Output the [x, y] coordinate of the center of the cell containing the given text.  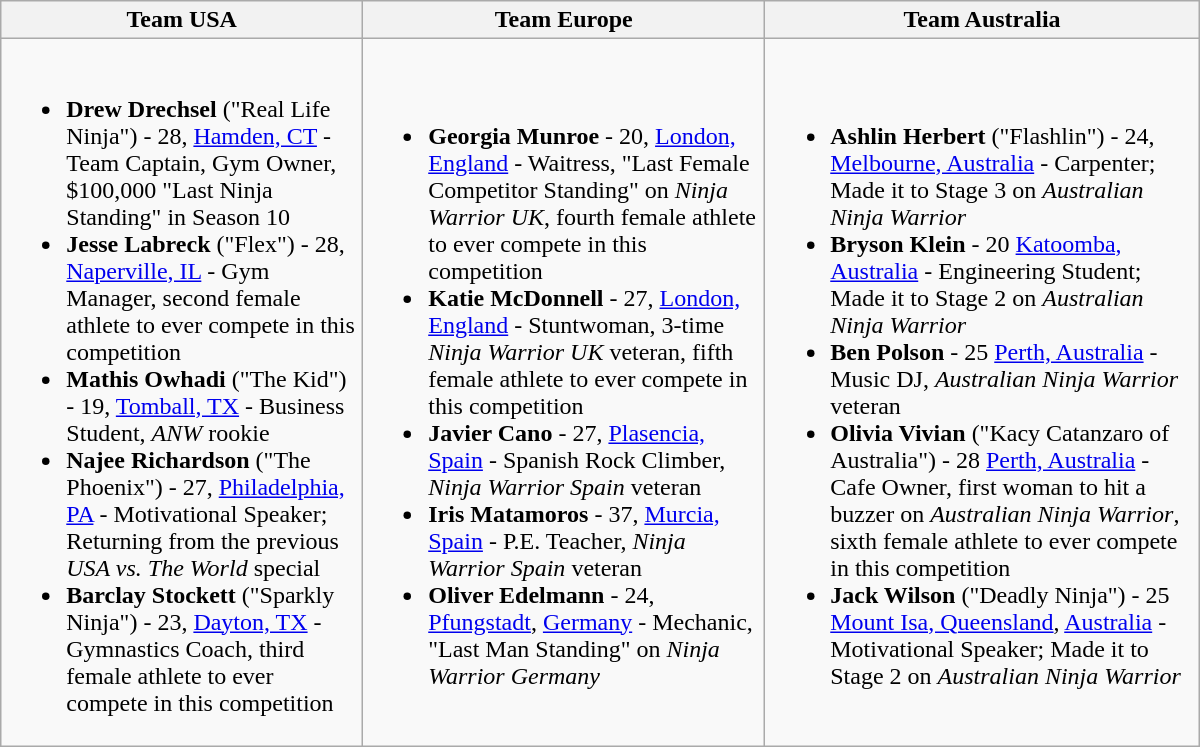
Team Australia [982, 20]
Team Europe [564, 20]
Team USA [182, 20]
